Return (X, Y) of the center of cell containing provided text 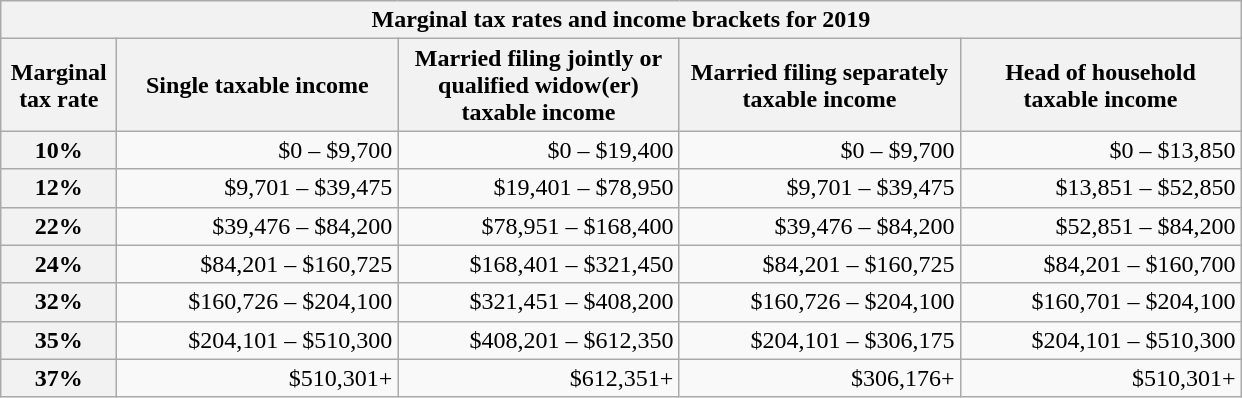
$52,851 – $84,200 (1100, 226)
Marginal tax rate (59, 85)
Head of household taxable income (1100, 85)
$408,201 – $612,350 (538, 340)
12% (59, 188)
37% (59, 378)
Married filing jointly or qualified widow(er) taxable income (538, 85)
$78,951 – $168,400 (538, 226)
$84,201 – $160,700 (1100, 264)
10% (59, 150)
$612,351+ (538, 378)
35% (59, 340)
$168,401 – $321,450 (538, 264)
24% (59, 264)
$204,101 – $306,175 (820, 340)
$13,851 – $52,850 (1100, 188)
$19,401 – $78,950 (538, 188)
Marginal tax rates and income brackets for 2019 (621, 20)
$306,176+ (820, 378)
22% (59, 226)
$0 – $13,850 (1100, 150)
32% (59, 302)
$0 – $19,400 (538, 150)
$160,701 – $204,100 (1100, 302)
Married filing separately taxable income (820, 85)
Single taxable income (258, 85)
$321,451 – $408,200 (538, 302)
